Return (x, y) of the center of cell containing provided text 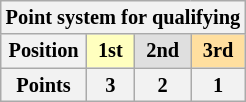
1st (110, 51)
2 (162, 85)
Points (44, 85)
2nd (162, 51)
Position (44, 51)
3rd (218, 51)
Point system for qualifying (123, 17)
1 (218, 85)
3 (110, 85)
